Find where the given text appears and provide that cell's center as (X, Y) coordinate. 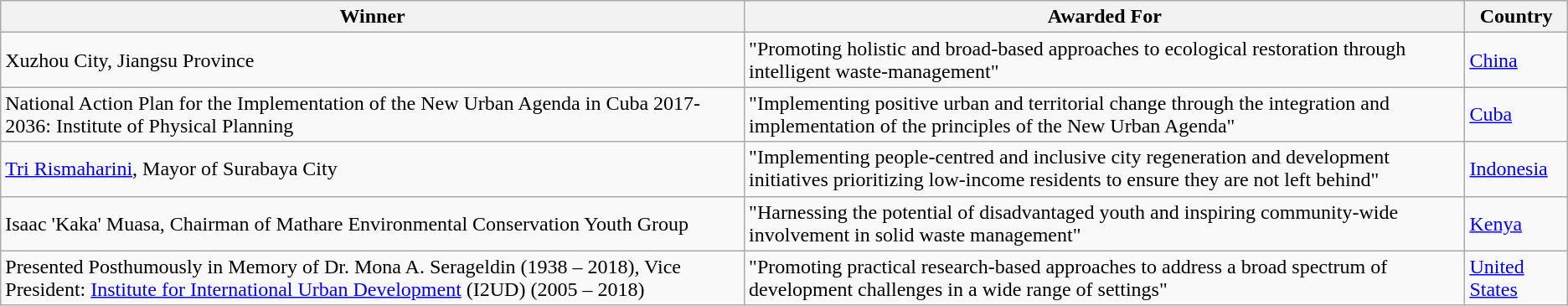
Isaac 'Kaka' Muasa, Chairman of Mathare Environmental Conservation Youth Group (373, 223)
United States (1516, 278)
Winner (373, 17)
Cuba (1516, 114)
China (1516, 60)
"Promoting holistic and broad-based approaches to ecological restoration through intelligent waste-management" (1105, 60)
Kenya (1516, 223)
"Harnessing the potential of disadvantaged youth and inspiring community-wide involvement in solid waste management" (1105, 223)
Xuzhou City, Jiangsu Province (373, 60)
"Implementing positive urban and territorial change through the integration and implementation of the principles of the New Urban Agenda" (1105, 114)
National Action Plan for the Implementation of the New Urban Agenda in Cuba 2017-2036: Institute of Physical Planning (373, 114)
Tri Rismaharini, Mayor of Surabaya City (373, 169)
"Promoting practical research-based approaches to address a broad spectrum of development challenges in a wide range of settings" (1105, 278)
Country (1516, 17)
Awarded For (1105, 17)
Indonesia (1516, 169)
